Find where the given text appears and provide that cell's center as [x, y] coordinate. 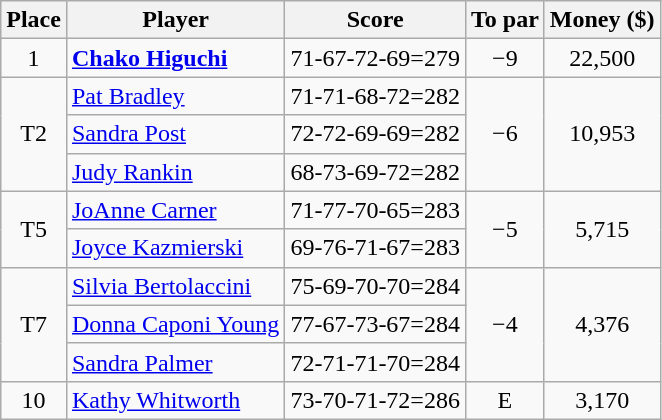
5,715 [602, 229]
To par [504, 20]
72-71-71-70=284 [376, 362]
Score [376, 20]
Place [34, 20]
Judy Rankin [175, 172]
73-70-71-72=286 [376, 400]
69-76-71-67=283 [376, 248]
−9 [504, 58]
Chako Higuchi [175, 58]
77-67-73-67=284 [376, 324]
3,170 [602, 400]
72-72-69-69=282 [376, 134]
71-67-72-69=279 [376, 58]
75-69-70-70=284 [376, 286]
1 [34, 58]
Money ($) [602, 20]
Sandra Post [175, 134]
Silvia Bertolaccini [175, 286]
T5 [34, 229]
22,500 [602, 58]
JoAnne Carner [175, 210]
4,376 [602, 324]
10 [34, 400]
−5 [504, 229]
−4 [504, 324]
Kathy Whitworth [175, 400]
Joyce Kazmierski [175, 248]
T7 [34, 324]
T2 [34, 134]
Sandra Palmer [175, 362]
−6 [504, 134]
Player [175, 20]
68-73-69-72=282 [376, 172]
10,953 [602, 134]
71-71-68-72=282 [376, 96]
71-77-70-65=283 [376, 210]
Donna Caponi Young [175, 324]
E [504, 400]
Pat Bradley [175, 96]
